Identify which cell holds the provided text, then report its [x, y] central coordinate. 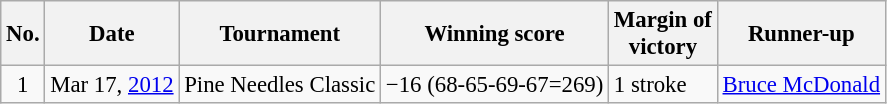
Runner-up [801, 34]
Date [112, 34]
1 [23, 85]
−16 (68-65-69-67=269) [495, 85]
Margin ofvictory [664, 34]
1 stroke [664, 85]
Bruce McDonald [801, 85]
Tournament [280, 34]
Mar 17, 2012 [112, 85]
No. [23, 34]
Pine Needles Classic [280, 85]
Winning score [495, 34]
